Find where the given text appears and provide that cell's center as (X, Y) coordinate. 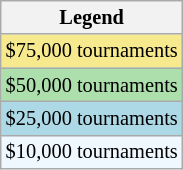
$10,000 tournaments (92, 152)
Legend (92, 17)
$75,000 tournaments (92, 51)
$25,000 tournaments (92, 118)
$50,000 tournaments (92, 85)
